Scan for the cell matching the given text and deliver its (x, y) coordinate at center. 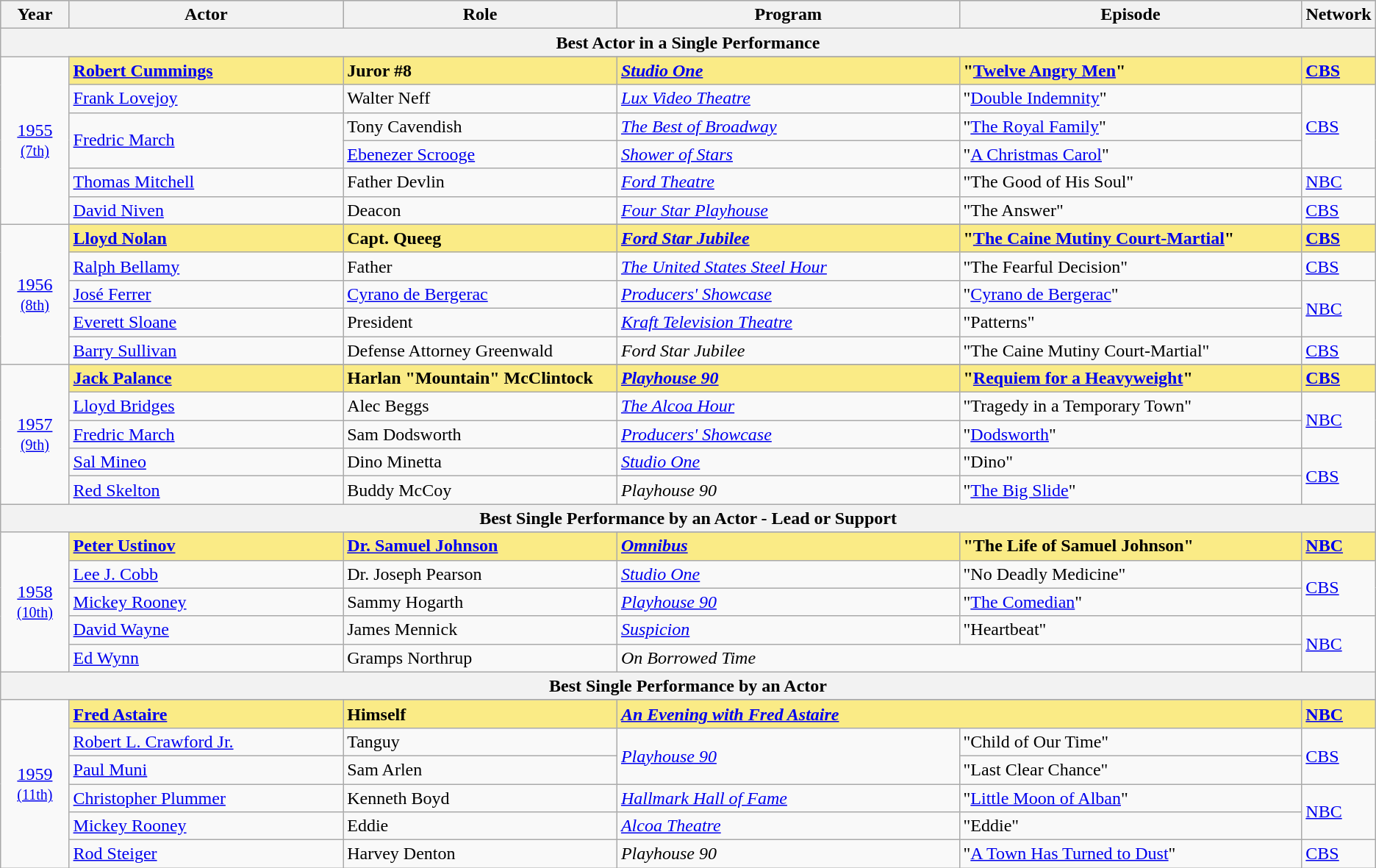
Hallmark Hall of Fame (788, 797)
Sam Arlen (481, 770)
"Dino" (1130, 462)
"Heartbeat" (1130, 630)
Eddie (481, 826)
"The Comedian" (1130, 602)
Year (35, 15)
David Niven (206, 210)
Lux Video Theatre (788, 98)
Robert L. Crawford Jr. (206, 742)
"Double Indemnity" (1130, 98)
"The Big Slide" (1130, 490)
"The Good of His Soul" (1130, 182)
Sammy Hogarth (481, 602)
"Requiem for a Heavyweight" (1130, 379)
David Wayne (206, 630)
Alcoa Theatre (788, 826)
President (481, 322)
1955(7th) (35, 140)
"A Town Has Turned to Dust" (1130, 854)
Jack Palance (206, 379)
"Dodsworth" (1130, 434)
Peter Ustinov (206, 546)
"The Fearful Decision" (1130, 266)
Lloyd Bridges (206, 406)
Kraft Television Theatre (788, 322)
Barry Sullivan (206, 351)
James Mennick (481, 630)
"The Answer" (1130, 210)
Actor (206, 15)
Harlan "Mountain" McClintock (481, 379)
Kenneth Boyd (481, 797)
On Borrowed Time (958, 658)
Role (481, 15)
Thomas Mitchell (206, 182)
José Ferrer (206, 294)
Lee J. Cobb (206, 574)
"Twelve Angry Men" (1130, 71)
Everett Sloane (206, 322)
Christopher Plummer (206, 797)
Suspicion (788, 630)
Sam Dodsworth (481, 434)
Dr. Samuel Johnson (481, 546)
Harvey Denton (481, 854)
Father (481, 266)
Himself (481, 714)
Ed Wynn (206, 658)
Ralph Bellamy (206, 266)
An Evening with Fred Astaire (958, 714)
Defense Attorney Greenwald (481, 351)
Gramps Northrup (481, 658)
Deacon (481, 210)
Father Devlin (481, 182)
Best Actor in a Single Performance (688, 43)
Ebenezer Scrooge (481, 154)
Paul Muni (206, 770)
"Tragedy in a Temporary Town" (1130, 406)
The Best of Broadway (788, 126)
Cyrano de Bergerac (481, 294)
"No Deadly Medicine" (1130, 574)
"Last Clear Chance" (1130, 770)
Fred Astaire (206, 714)
Ford Theatre (788, 182)
The United States Steel Hour (788, 266)
Omnibus (788, 546)
Juror #8 (481, 71)
"Child of Our Time" (1130, 742)
Sal Mineo (206, 462)
Four Star Playhouse (788, 210)
Capt. Queeg (481, 238)
Tony Cavendish (481, 126)
1956(8th) (35, 294)
Shower of Stars (788, 154)
1958(10th) (35, 602)
Frank Lovejoy (206, 98)
"Patterns" (1130, 322)
The Alcoa Hour (788, 406)
"The Life of Samuel Johnson" (1130, 546)
Red Skelton (206, 490)
Program (788, 15)
"Cyrano de Bergerac" (1130, 294)
Walter Neff (481, 98)
Tanguy (481, 742)
Buddy McCoy (481, 490)
Dr. Joseph Pearson (481, 574)
1959(11th) (35, 783)
"Eddie" (1130, 826)
Lloyd Nolan (206, 238)
"A Christmas Carol" (1130, 154)
Robert Cummings (206, 71)
Rod Steiger (206, 854)
"Little Moon of Alban" (1130, 797)
1957(9th) (35, 434)
Network (1339, 15)
Best Single Performance by an Actor - Lead or Support (688, 518)
Best Single Performance by an Actor (688, 686)
"The Royal Family" (1130, 126)
Episode (1130, 15)
Dino Minetta (481, 462)
Alec Beggs (481, 406)
